Locate the cell with the specified text and output its (X, Y) center coordinate. 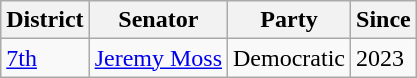
Since (384, 20)
2023 (384, 58)
Party (290, 20)
Jeremy Moss (158, 58)
Senator (158, 20)
Democratic (290, 58)
7th (45, 58)
District (45, 20)
